Detect which cell encompasses the target text, then output its [x, y] center coordinate. 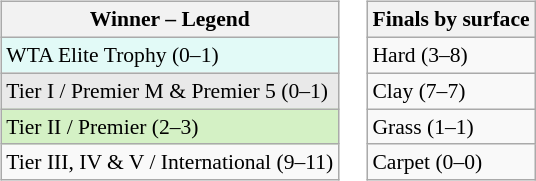
Tier I / Premier M & Premier 5 (0–1) [170, 91]
Clay (7–7) [450, 91]
Carpet (0–0) [450, 162]
Finals by surface [450, 20]
Grass (1–1) [450, 127]
Tier II / Premier (2–3) [170, 127]
Winner – Legend [170, 20]
Tier III, IV & V / International (9–11) [170, 162]
WTA Elite Trophy (0–1) [170, 55]
Hard (3–8) [450, 55]
